For the text-containing cell, return its midpoint in [X, Y] coordinate format. 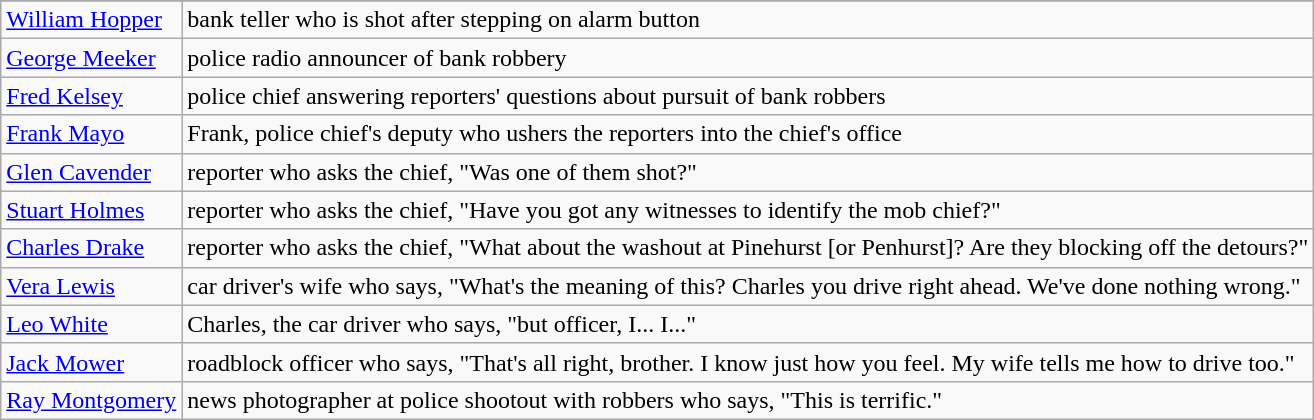
Fred Kelsey [92, 96]
bank teller who is shot after stepping on alarm button [748, 20]
police radio announcer of bank robbery [748, 58]
reporter who asks the chief, "What about the washout at Pinehurst [or Penhurst]? Are they blocking off the detours?" [748, 248]
reporter who asks the chief, "Was one of them shot?" [748, 172]
Charles, the car driver who says, "but officer, I... I..." [748, 324]
news photographer at police shootout with robbers who says, "This is terrific." [748, 400]
Glen Cavender [92, 172]
Jack Mower [92, 362]
Vera Lewis [92, 286]
Charles Drake [92, 248]
George Meeker [92, 58]
William Hopper [92, 20]
roadblock officer who says, "That's all right, brother. I know just how you feel. My wife tells me how to drive too." [748, 362]
Stuart Holmes [92, 210]
reporter who asks the chief, "Have you got any witnesses to identify the mob chief?" [748, 210]
Frank Mayo [92, 134]
Ray Montgomery [92, 400]
Leo White [92, 324]
police chief answering reporters' questions about pursuit of bank robbers [748, 96]
car driver's wife who says, "What's the meaning of this? Charles you drive right ahead. We've done nothing wrong." [748, 286]
Frank, police chief's deputy who ushers the reporters into the chief's office [748, 134]
